For the text-containing cell, return its midpoint in [x, y] coordinate format. 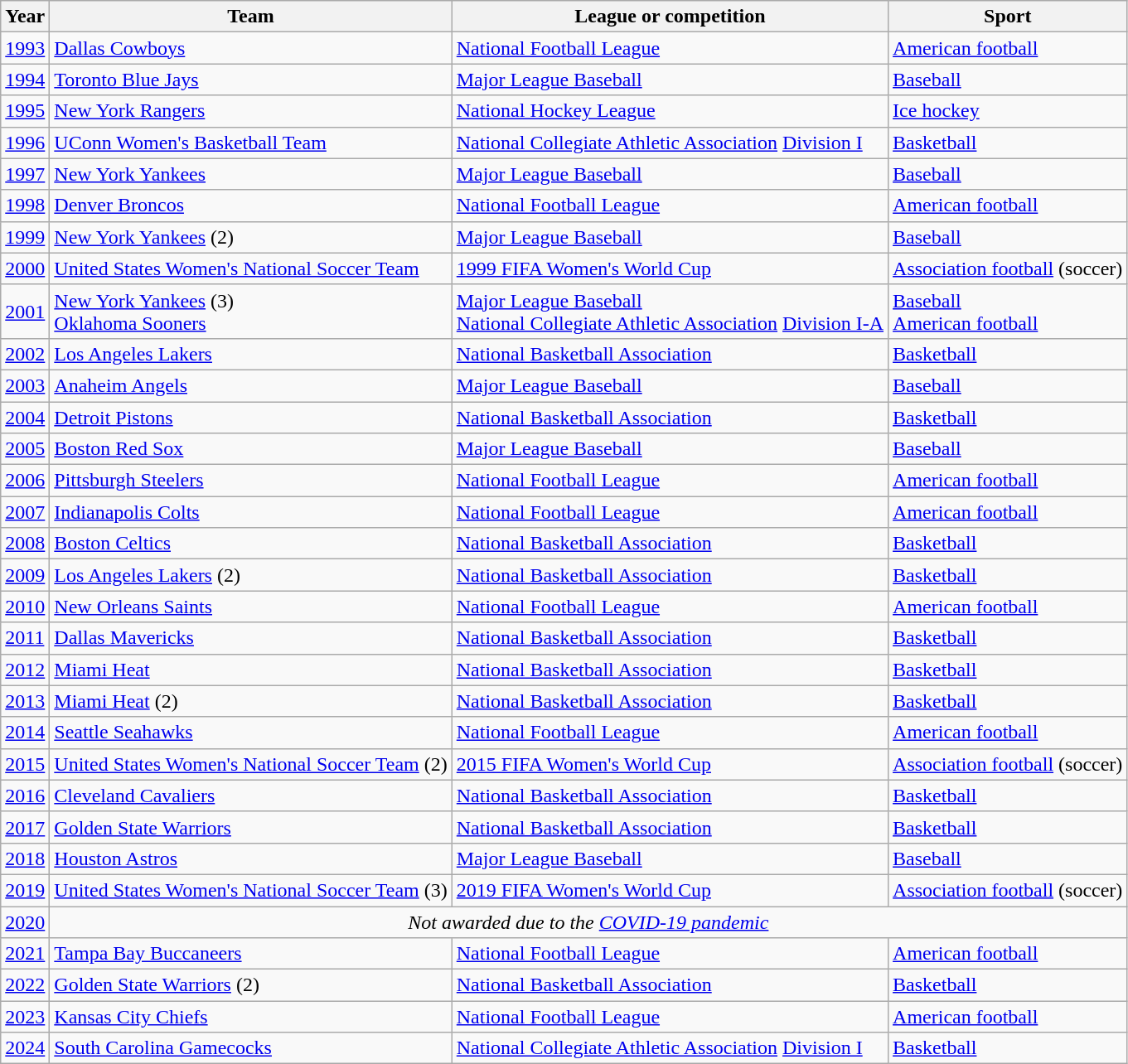
2007 [25, 512]
Major League BaseballNational Collegiate Athletic Association Division I-A [670, 312]
2022 [25, 985]
2010 [25, 607]
2021 [25, 954]
2013 [25, 701]
2014 [25, 733]
1993 [25, 48]
United States Women's National Soccer Team (2) [250, 764]
2006 [25, 481]
Ice hockey [1008, 111]
2001 [25, 312]
2002 [25, 354]
1994 [25, 80]
Dallas Mavericks [250, 638]
2019 [25, 890]
Dallas Cowboys [250, 48]
Golden State Warriors (2) [250, 985]
Los Angeles Lakers [250, 354]
Boston Celtics [250, 544]
2019 FIFA Women's World Cup [670, 890]
2016 [25, 796]
New York Yankees (2) [250, 237]
Detroit Pistons [250, 417]
Houston Astros [250, 858]
Year [25, 17]
UConn Women's Basketball Team [250, 143]
Seattle Seahawks [250, 733]
Anaheim Angels [250, 385]
2015 FIFA Women's World Cup [670, 764]
1995 [25, 111]
1996 [25, 143]
2024 [25, 1048]
2004 [25, 417]
New York Yankees (3)Oklahoma Sooners [250, 312]
New York Yankees [250, 174]
Denver Broncos [250, 206]
Tampa Bay Buccaneers [250, 954]
Golden State Warriors [250, 827]
2023 [25, 1017]
2015 [25, 764]
United States Women's National Soccer Team [250, 268]
National Hockey League [670, 111]
Miami Heat [250, 670]
2000 [25, 268]
Pittsburgh Steelers [250, 481]
1999 FIFA Women's World Cup [670, 268]
Boston Red Sox [250, 449]
United States Women's National Soccer Team (3) [250, 890]
1999 [25, 237]
Kansas City Chiefs [250, 1017]
League or competition [670, 17]
BaseballAmerican football [1008, 312]
2017 [25, 827]
2005 [25, 449]
1997 [25, 174]
2012 [25, 670]
1998 [25, 206]
Team [250, 17]
2003 [25, 385]
2018 [25, 858]
Indianapolis Colts [250, 512]
South Carolina Gamecocks [250, 1048]
2020 [25, 922]
New York Rangers [250, 111]
Toronto Blue Jays [250, 80]
2009 [25, 575]
Not awarded due to the COVID-19 pandemic [588, 922]
Los Angeles Lakers (2) [250, 575]
Miami Heat (2) [250, 701]
2008 [25, 544]
Sport [1008, 17]
Cleveland Cavaliers [250, 796]
2011 [25, 638]
New Orleans Saints [250, 607]
